From the cell containing the given text, extract its center point as [x, y] coordinate. 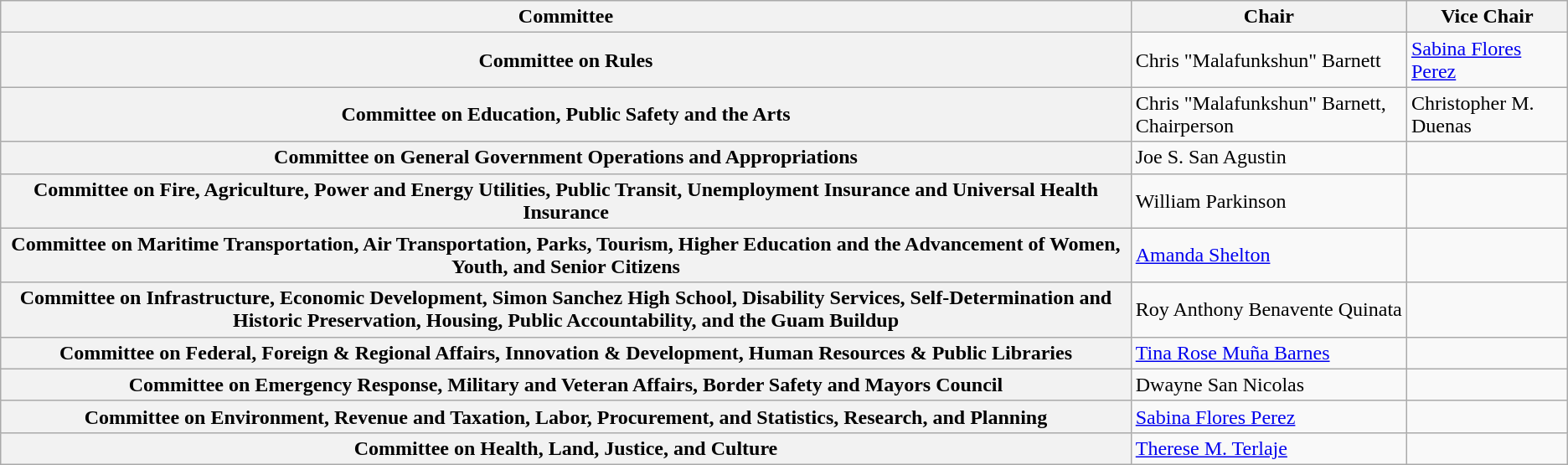
Committee on General Government Operations and Appropriations [566, 158]
Committee on Health, Land, Justice, and Culture [566, 448]
Vice Chair [1487, 17]
Tina Rose Muña Barnes [1268, 353]
Amanda Shelton [1268, 255]
Committee on Environment, Revenue and Taxation, Labor, Procurement, and Statistics, Research, and Planning [566, 416]
Committee on Fire, Agriculture, Power and Energy Utilities, Public Transit, Unemployment Insurance and Universal Health Insurance [566, 201]
Committee on Federal, Foreign & Regional Affairs, Innovation & Development, Human Resources & Public Libraries [566, 353]
Committee on Emergency Response, Military and Veteran Affairs, Border Safety and Mayors Council [566, 385]
Joe S. San Agustin [1268, 158]
Committee on Education, Public Safety and the Arts [566, 114]
Committee on Maritime Transportation, Air Transportation, Parks, Tourism, Higher Education and the Advancement of Women, Youth, and Senior Citizens [566, 255]
Roy Anthony Benavente Quinata [1268, 310]
Therese M. Terlaje [1268, 448]
Committee on Rules [566, 60]
Committee [566, 17]
Chair [1268, 17]
Dwayne San Nicolas [1268, 385]
Chris "Malafunkshun" Barnett, Chairperson [1268, 114]
Chris "Malafunkshun" Barnett [1268, 60]
William Parkinson [1268, 201]
Christopher M. Duenas [1487, 114]
